Return (x, y) of the center of cell containing provided text 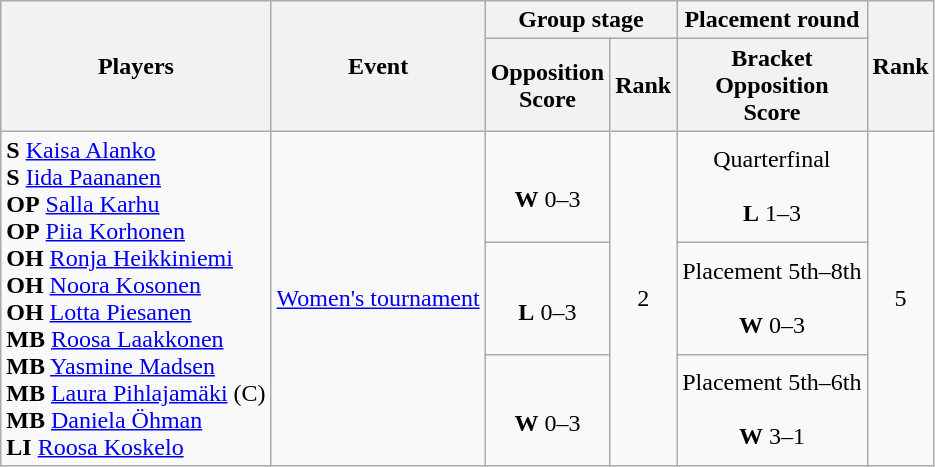
Placement 5th–8thW 0–3 (772, 299)
2 (644, 298)
L 0–3 (547, 299)
5 (900, 298)
BracketOppositionScore (772, 85)
QuarterfinalL 1–3 (772, 187)
Placement 5th–6thW 3–1 (772, 410)
Women's tournament (378, 298)
Placement round (772, 20)
Group stage (581, 20)
Players (136, 66)
Event (378, 66)
OppositionScore (547, 85)
